Provide the [X, Y] coordinate of the cell's center where the given text is located.  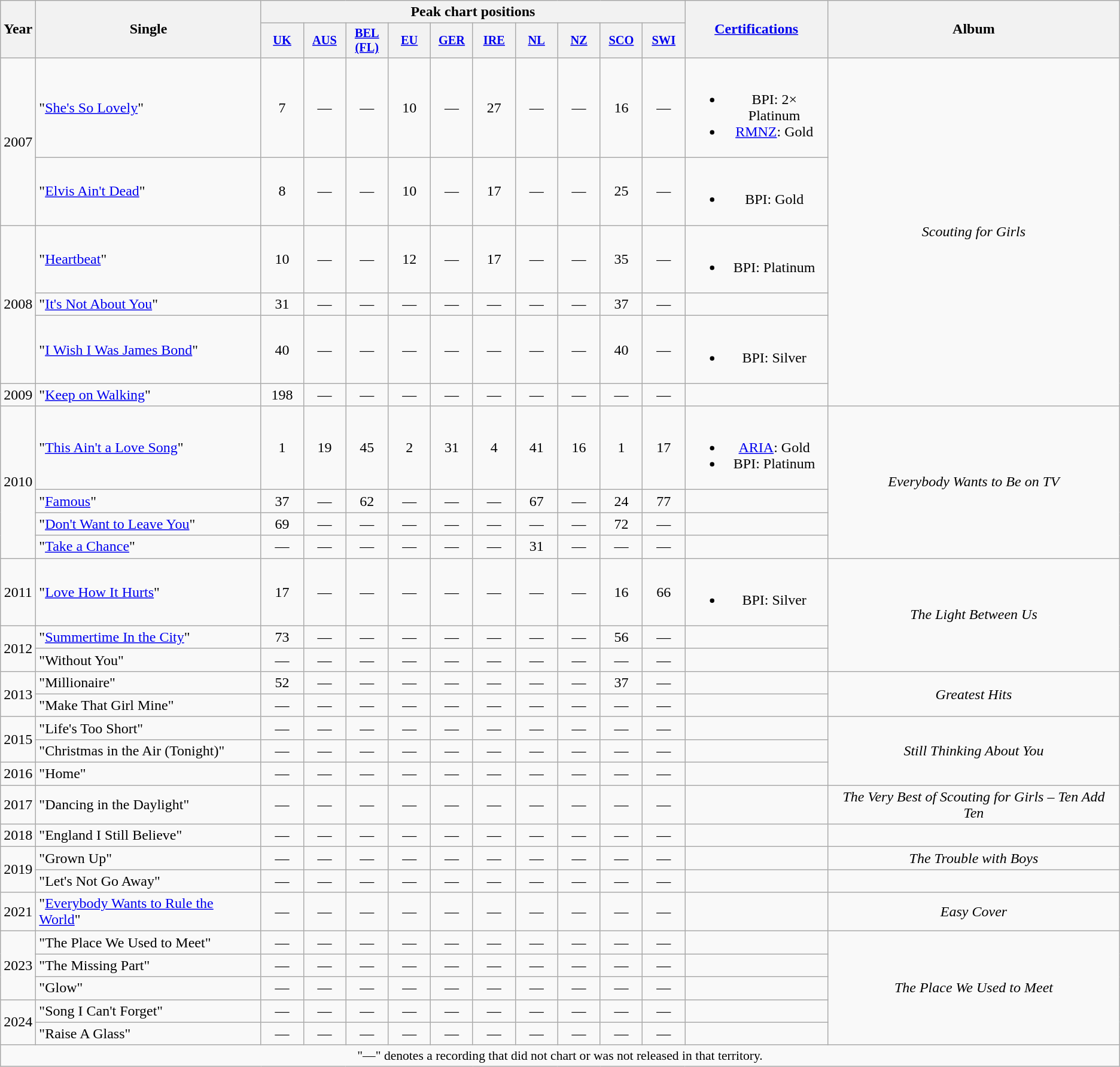
77 [664, 501]
2017 [18, 805]
The Very Best of Scouting for Girls – Ten Add Ten [974, 805]
"Song I Can't Forget" [148, 1011]
2016 [18, 774]
2021 [18, 911]
The Trouble with Boys [974, 858]
2024 [18, 1022]
8 [282, 191]
2013 [18, 694]
2009 [18, 395]
SWI [664, 41]
2010 [18, 482]
"Make That Girl Mine" [148, 705]
"The Place We Used to Meet" [148, 943]
BPI: 2× PlatinumRMNZ: Gold [756, 108]
2012 [18, 648]
24 [621, 501]
"Love How It Hurts" [148, 592]
"Keep on Walking" [148, 395]
ARIA: GoldBPI: Platinum [756, 448]
Still Thinking About You [974, 751]
"Don't Want to Leave You" [148, 524]
52 [282, 682]
"I Wish I Was James Bond" [148, 349]
12 [409, 260]
4 [494, 448]
"Raise A Glass" [148, 1034]
62 [367, 501]
Album [974, 29]
27 [494, 108]
41 [536, 448]
2007 [18, 141]
"Dancing in the Daylight" [148, 805]
"Summertime In the City" [148, 637]
AUS [324, 41]
The Place We Used to Meet [974, 988]
Scouting for Girls [974, 231]
25 [621, 191]
Everybody Wants to Be on TV [974, 482]
"Millionaire" [148, 682]
"Christmas in the Air (Tonight)" [148, 751]
"Take a Chance" [148, 547]
Certifications [756, 29]
198 [282, 395]
"Glow" [148, 988]
Peak chart positions [473, 12]
Greatest Hits [974, 694]
"It's Not About You" [148, 304]
Year [18, 29]
NZ [579, 41]
73 [282, 637]
Single [148, 29]
19 [324, 448]
"The Missing Part" [148, 965]
Easy Cover [974, 911]
2 [409, 448]
2019 [18, 870]
"Elvis Ain't Dead" [148, 191]
BPI: Platinum [756, 260]
"Let's Not Go Away" [148, 881]
The Light Between Us [974, 615]
"This Ain't a Love Song" [148, 448]
"She's So Lovely" [148, 108]
EU [409, 41]
BPI: Gold [756, 191]
BEL (FL) [367, 41]
2023 [18, 965]
7 [282, 108]
UK [282, 41]
"England I Still Believe" [148, 836]
"Grown Up" [148, 858]
35 [621, 260]
45 [367, 448]
IRE [494, 41]
GER [452, 41]
"—" denotes a recording that did not chart or was not released in that territory. [560, 1056]
"Without You" [148, 660]
66 [664, 592]
69 [282, 524]
67 [536, 501]
"Everybody Wants to Rule the World" [148, 911]
2008 [18, 304]
2011 [18, 592]
56 [621, 637]
"Life's Too Short" [148, 728]
2015 [18, 739]
SCO [621, 41]
"Famous" [148, 501]
"Heartbeat" [148, 260]
2018 [18, 836]
NL [536, 41]
72 [621, 524]
"Home" [148, 774]
